For the text-containing cell, return its midpoint in (x, y) coordinate format. 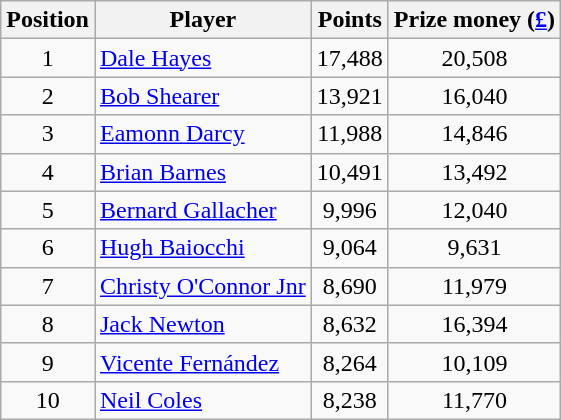
Prize money (£) (474, 20)
Christy O'Connor Jnr (202, 286)
14,846 (474, 134)
Points (350, 20)
Hugh Baiocchi (202, 248)
Player (202, 20)
11,979 (474, 286)
10,109 (474, 362)
Dale Hayes (202, 58)
8,264 (350, 362)
9,996 (350, 210)
Neil Coles (202, 400)
8,238 (350, 400)
7 (48, 286)
11,988 (350, 134)
Bob Shearer (202, 96)
13,921 (350, 96)
6 (48, 248)
20,508 (474, 58)
Bernard Gallacher (202, 210)
8 (48, 324)
9,064 (350, 248)
1 (48, 58)
11,770 (474, 400)
9,631 (474, 248)
3 (48, 134)
10 (48, 400)
12,040 (474, 210)
17,488 (350, 58)
Vicente Fernández (202, 362)
Brian Barnes (202, 172)
8,632 (350, 324)
Position (48, 20)
5 (48, 210)
10,491 (350, 172)
4 (48, 172)
8,690 (350, 286)
13,492 (474, 172)
Eamonn Darcy (202, 134)
16,040 (474, 96)
16,394 (474, 324)
Jack Newton (202, 324)
2 (48, 96)
9 (48, 362)
